Return the [X, Y] coordinate for the center point of the cell that contains the specified text.  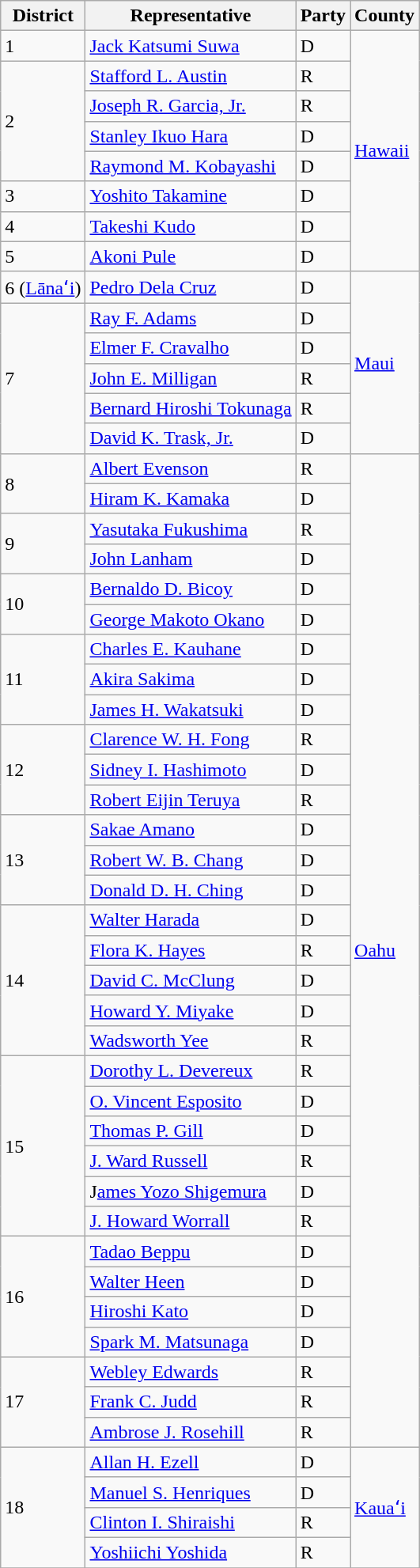
Joseph R. Garcia, Jr. [191, 106]
Party [323, 16]
13 [43, 860]
John Lanham [191, 559]
Stafford L. Austin [191, 76]
Hawaii [384, 151]
Representative [191, 16]
Pedro Dela Cruz [191, 287]
Akoni Pule [191, 256]
James Yozo Shigemura [191, 1191]
Flora K. Hayes [191, 950]
7 [43, 378]
14 [43, 980]
8 [43, 483]
9 [43, 543]
District [43, 16]
Raymond M. Kobayashi [191, 166]
Hiram K. Kamaka [191, 498]
J. Ward Russell [191, 1161]
David C. McClung [191, 980]
Robert W. B. Chang [191, 860]
Bernaldo D. Bicoy [191, 589]
Bernard Hiroshi Tokunaga [191, 408]
Clarence W. H. Fong [191, 740]
Clinton I. Shiraishi [191, 1522]
Jack Katsumi Suwa [191, 46]
Robert Eijin Teruya [191, 800]
Donald D. H. Ching [191, 890]
County [384, 16]
1 [43, 46]
10 [43, 604]
Yoshito Takamine [191, 196]
17 [43, 1402]
Sidney I. Hashimoto [191, 770]
John E. Milligan [191, 378]
Takeshi Kudo [191, 226]
James H. Wakatsuki [191, 710]
Stanley Ikuo Hara [191, 136]
George Makoto Okano [191, 619]
Kauaʻi [384, 1507]
2 [43, 121]
16 [43, 1297]
Maui [384, 362]
Allan H. Ezell [191, 1462]
6 (Lānaʻi) [43, 287]
David K. Trask, Jr. [191, 438]
Thomas P. Gill [191, 1131]
4 [43, 226]
Ray F. Adams [191, 318]
Albert Evenson [191, 468]
Howard Y. Miyake [191, 1010]
O. Vincent Esposito [191, 1100]
Yoshiichi Yoshida [191, 1552]
15 [43, 1146]
Oahu [384, 950]
12 [43, 770]
Charles E. Kauhane [191, 650]
J. Howard Worrall [191, 1221]
Akira Sakima [191, 680]
Dorothy L. Devereux [191, 1070]
Wadsworth Yee [191, 1040]
5 [43, 256]
Spark M. Matsunaga [191, 1342]
18 [43, 1507]
Manuel S. Henriques [191, 1492]
Tadao Beppu [191, 1252]
Ambrose J. Rosehill [191, 1432]
3 [43, 196]
Sakae Amano [191, 830]
Hiroshi Kato [191, 1312]
Elmer F. Cravalho [191, 348]
Walter Heen [191, 1282]
11 [43, 680]
Frank C. Judd [191, 1402]
Webley Edwards [191, 1372]
Yasutaka Fukushima [191, 528]
Walter Harada [191, 920]
